Search for the cell housing the specified text and yield its [X, Y] center coordinate. 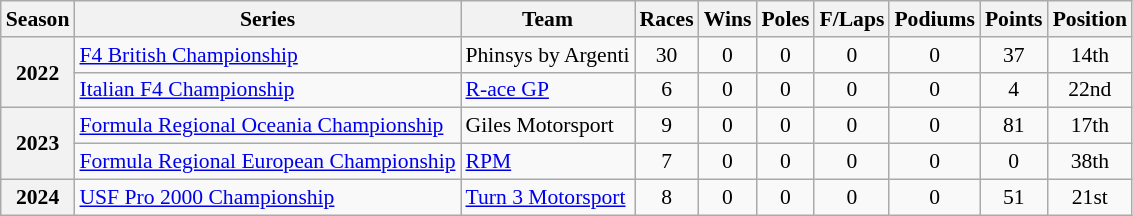
2022 [38, 72]
F/Laps [852, 19]
6 [667, 90]
21st [1090, 197]
7 [667, 162]
22nd [1090, 90]
Team [547, 19]
Formula Regional Oceania Championship [267, 126]
30 [667, 55]
R-ace GP [547, 90]
Phinsys by Argenti [547, 55]
Wins [728, 19]
37 [1014, 55]
9 [667, 126]
51 [1014, 197]
Points [1014, 19]
17th [1090, 126]
Poles [785, 19]
2024 [38, 197]
81 [1014, 126]
8 [667, 197]
Races [667, 19]
4 [1014, 90]
RPM [547, 162]
Giles Motorsport [547, 126]
2023 [38, 144]
Season [38, 19]
Italian F4 Championship [267, 90]
Turn 3 Motorsport [547, 197]
F4 British Championship [267, 55]
Position [1090, 19]
14th [1090, 55]
Formula Regional European Championship [267, 162]
Series [267, 19]
USF Pro 2000 Championship [267, 197]
38th [1090, 162]
Podiums [934, 19]
